Capture the cell that displays the provided text and extract its [X, Y] central coordinate. 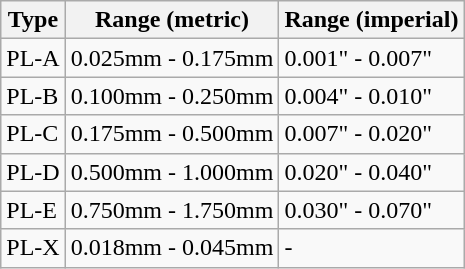
PL-E [33, 210]
0.007" - 0.020" [372, 134]
0.030" - 0.070" [372, 210]
0.750mm - 1.750mm [172, 210]
- [372, 248]
0.001" - 0.007" [372, 58]
Range (metric) [172, 20]
PL-X [33, 248]
PL-C [33, 134]
0.020" - 0.040" [372, 172]
0.018mm - 0.045mm [172, 248]
PL-D [33, 172]
PL-B [33, 96]
0.100mm - 0.250mm [172, 96]
0.025mm - 0.175mm [172, 58]
PL-A [33, 58]
Range (imperial) [372, 20]
0.004" - 0.010" [372, 96]
0.175mm - 0.500mm [172, 134]
0.500mm - 1.000mm [172, 172]
Type [33, 20]
